Extract the [x, y] coordinate from the center of the cell holding the provided text.  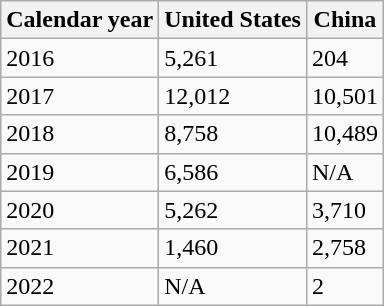
Calendar year [80, 20]
2020 [80, 210]
2016 [80, 58]
5,261 [233, 58]
204 [344, 58]
2021 [80, 248]
12,012 [233, 96]
5,262 [233, 210]
10,501 [344, 96]
6,586 [233, 172]
2022 [80, 286]
2019 [80, 172]
2,758 [344, 248]
8,758 [233, 134]
2018 [80, 134]
10,489 [344, 134]
2 [344, 286]
1,460 [233, 248]
United States [233, 20]
China [344, 20]
2017 [80, 96]
3,710 [344, 210]
